For the text-containing cell, return its midpoint in (x, y) coordinate format. 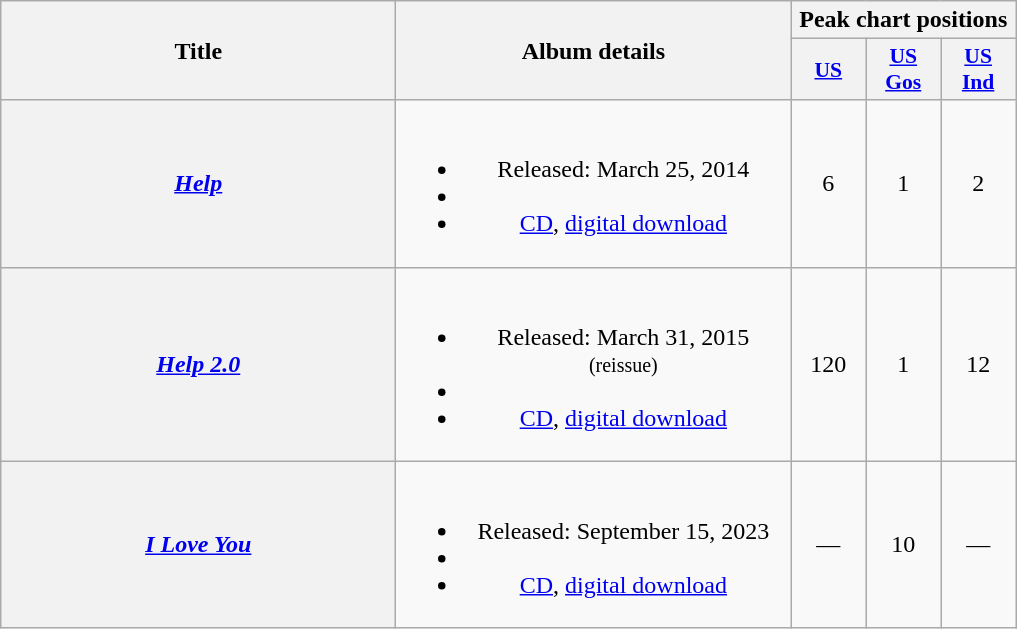
12 (978, 364)
USGos (904, 70)
2 (978, 184)
120 (828, 364)
Released: March 25, 2014CD, digital download (594, 184)
Title (198, 50)
Released: September 15, 2023CD, digital download (594, 544)
Help (198, 184)
6 (828, 184)
Released: March 31, 2015 (reissue)CD, digital download (594, 364)
USInd (978, 70)
US (828, 70)
Help 2.0 (198, 364)
Peak chart positions (904, 20)
10 (904, 544)
Album details (594, 50)
I Love You (198, 544)
